Pinpoint the cell where the given text exists, returning its (x, y) midpoint coordinate. 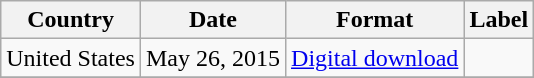
United States (71, 58)
Format (375, 20)
Date (212, 20)
Digital download (375, 58)
Label (499, 20)
Country (71, 20)
May 26, 2015 (212, 58)
